From the cell containing the given text, extract its center point as [x, y] coordinate. 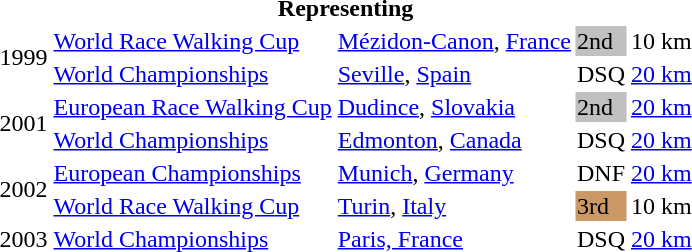
European Race Walking Cup [192, 107]
Mézidon-Canon, France [454, 41]
Edmonton, Canada [454, 140]
Dudince, Slovakia [454, 107]
Turin, Italy [454, 206]
European Championships [192, 173]
Munich, Germany [454, 173]
DNF [602, 173]
3rd [602, 206]
Seville, Spain [454, 74]
